Locate the cell with the specified text and output its [x, y] center coordinate. 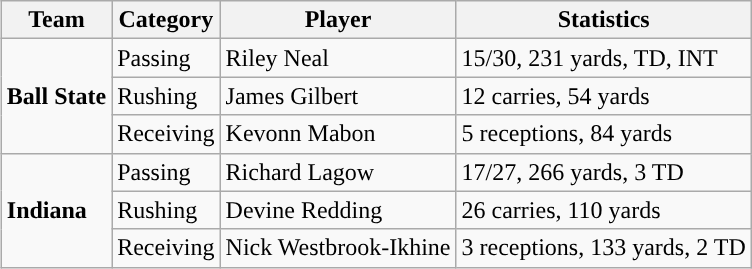
Devine Redding [338, 210]
Player [338, 20]
Nick Westbrook-Ikhine [338, 248]
Statistics [604, 20]
Kevonn Mabon [338, 134]
Indiana [56, 210]
5 receptions, 84 yards [604, 134]
26 carries, 110 yards [604, 210]
12 carries, 54 yards [604, 96]
Ball State [56, 96]
17/27, 266 yards, 3 TD [604, 172]
3 receptions, 133 yards, 2 TD [604, 248]
Category [166, 20]
Richard Lagow [338, 172]
Riley Neal [338, 58]
Team [56, 20]
James Gilbert [338, 96]
15/30, 231 yards, TD, INT [604, 58]
